Output the (X, Y) coordinate of the center of the cell containing the given text.  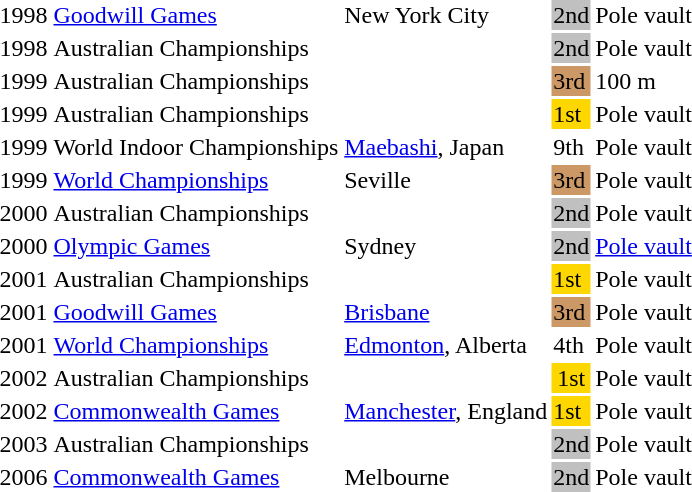
Manchester, England (446, 411)
9th (572, 147)
Melbourne (446, 477)
Seville (446, 180)
Edmonton, Alberta (446, 345)
Olympic Games (196, 246)
Brisbane (446, 312)
Sydney (446, 246)
Maebashi, Japan (446, 147)
New York City (446, 15)
World Indoor Championships (196, 147)
4th (572, 345)
